Return [X, Y] of the center of cell containing provided text 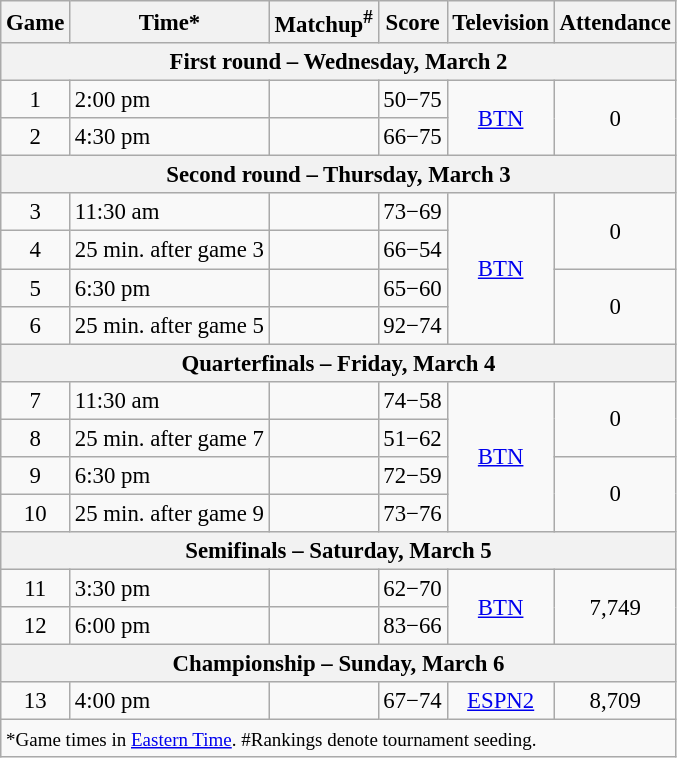
25 min. after game 9 [170, 513]
2:00 pm [170, 100]
72−59 [412, 476]
10 [36, 513]
50−75 [412, 100]
4 [36, 250]
6 [36, 325]
74−58 [412, 400]
25 min. after game 7 [170, 438]
65−60 [412, 288]
*Game times in Eastern Time. #Rankings denote tournament seeding. [338, 739]
Time* [170, 22]
92−74 [412, 325]
2 [36, 137]
12 [36, 626]
7,749 [615, 606]
Score [412, 22]
67−74 [412, 701]
ESPN2 [500, 701]
Semifinals – Saturday, March 5 [338, 551]
4:00 pm [170, 701]
Championship – Sunday, March 6 [338, 664]
Matchup# [324, 22]
4:30 pm [170, 137]
13 [36, 701]
25 min. after game 3 [170, 250]
66−75 [412, 137]
3:30 pm [170, 588]
73−76 [412, 513]
5 [36, 288]
First round – Wednesday, March 2 [338, 62]
51−62 [412, 438]
66−54 [412, 250]
Quarterfinals – Friday, March 4 [338, 363]
3 [36, 213]
1 [36, 100]
7 [36, 400]
8 [36, 438]
Television [500, 22]
25 min. after game 5 [170, 325]
11 [36, 588]
83−66 [412, 626]
62−70 [412, 588]
9 [36, 476]
Game [36, 22]
Attendance [615, 22]
8,709 [615, 701]
73−69 [412, 213]
6:00 pm [170, 626]
Second round – Thursday, March 3 [338, 175]
